Locate the cell with the specified text and output its (x, y) center coordinate. 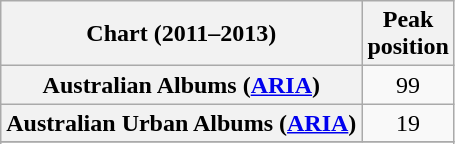
Chart (2011–2013) (182, 34)
Peakposition (408, 34)
Australian Urban Albums (ARIA) (182, 123)
Australian Albums (ARIA) (182, 85)
19 (408, 123)
99 (408, 85)
